From the cell containing the given text, extract its center point as [x, y] coordinate. 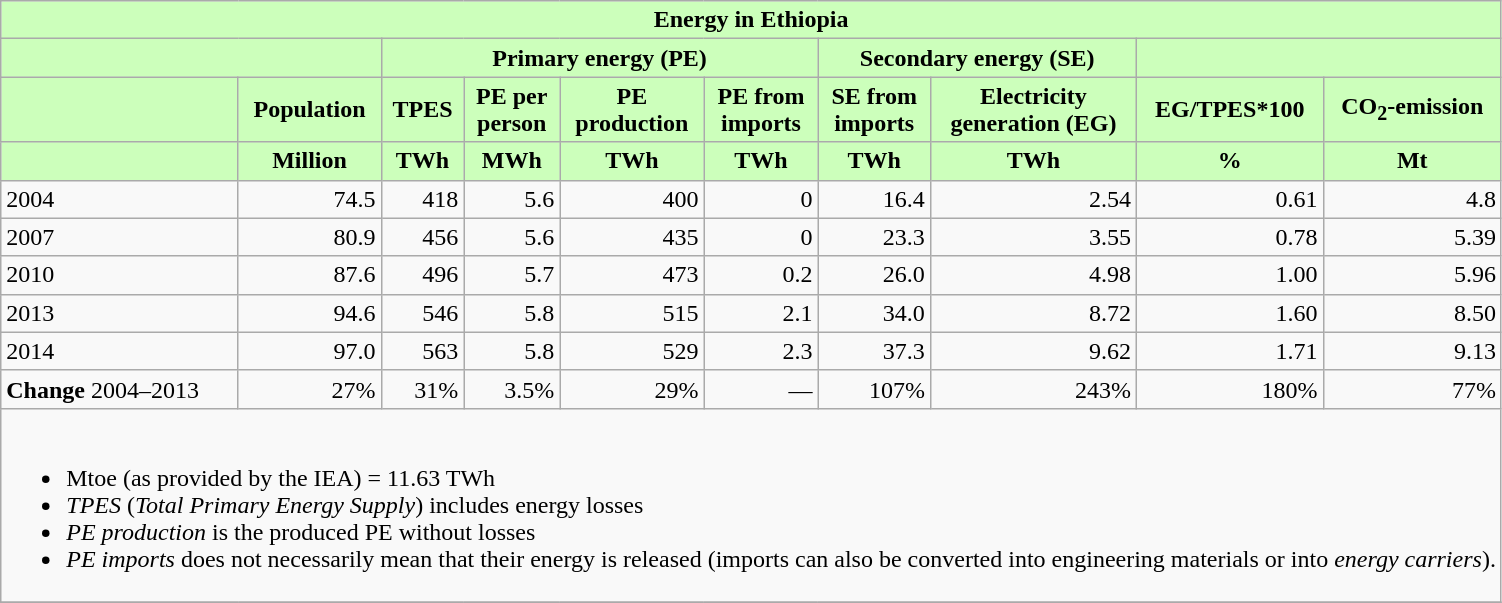
473 [632, 275]
8.50 [1412, 313]
Million [310, 161]
EG/TPES*100 [1230, 110]
SE fromimports [874, 110]
4.98 [1033, 275]
3.5% [512, 389]
16.4 [874, 199]
529 [632, 351]
1.00 [1230, 275]
2.3 [761, 351]
Energy in Ethiopia [752, 20]
37.3 [874, 351]
9.13 [1412, 351]
107% [874, 389]
515 [632, 313]
PE fromimports [761, 110]
2013 [120, 313]
0.61 [1230, 199]
2010 [120, 275]
80.9 [310, 237]
Mt [1412, 161]
77% [1412, 389]
PEproduction [632, 110]
563 [422, 351]
2.54 [1033, 199]
94.6 [310, 313]
1.71 [1230, 351]
2004 [120, 199]
5.96 [1412, 275]
TPES [422, 110]
0.2 [761, 275]
Change 2004–2013 [120, 389]
Electricitygeneration (EG) [1033, 110]
546 [422, 313]
87.6 [310, 275]
5.7 [512, 275]
27% [310, 389]
2014 [120, 351]
3.55 [1033, 237]
1.60 [1230, 313]
— [761, 389]
34.0 [874, 313]
Primary energy (PE) [600, 58]
180% [1230, 389]
PE perperson [512, 110]
29% [632, 389]
26.0 [874, 275]
496 [422, 275]
8.72 [1033, 313]
456 [422, 237]
9.62 [1033, 351]
CO2-emission [1412, 110]
Population [310, 110]
Secondary energy (SE) [977, 58]
400 [632, 199]
0.78 [1230, 237]
23.3 [874, 237]
435 [632, 237]
74.5 [310, 199]
418 [422, 199]
31% [422, 389]
2007 [120, 237]
MWh [512, 161]
% [1230, 161]
243% [1033, 389]
97.0 [310, 351]
4.8 [1412, 199]
5.39 [1412, 237]
2.1 [761, 313]
